Detect which cell encompasses the target text, then output its [X, Y] center coordinate. 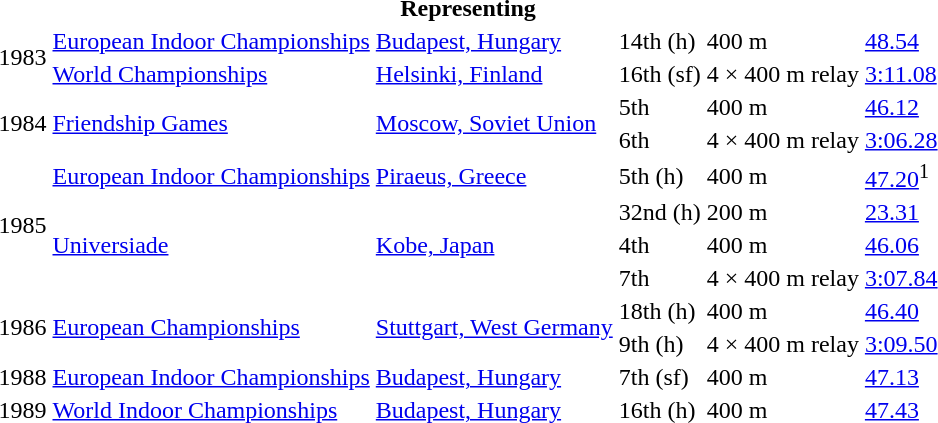
16th (sf) [660, 74]
Helsinki, Finland [494, 74]
5th (h) [660, 176]
14th (h) [660, 41]
18th (h) [660, 311]
5th [660, 107]
7th [660, 278]
Friendship Games [211, 124]
4th [660, 245]
World Championships [211, 74]
200 m [782, 212]
Kobe, Japan [494, 245]
Stuttgart, West Germany [494, 328]
Moscow, Soviet Union [494, 124]
9th (h) [660, 344]
Universiade [211, 245]
Piraeus, Greece [494, 176]
7th (sf) [660, 377]
European Championships [211, 328]
6th [660, 140]
32nd (h) [660, 212]
